For the text-containing cell, return its midpoint in [x, y] coordinate format. 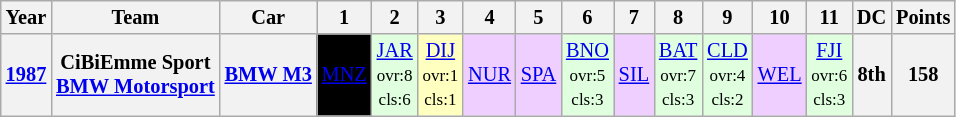
5 [538, 17]
BMW M3 [268, 75]
SPA [538, 75]
1 [344, 17]
BATovr:7cls:3 [678, 75]
3 [441, 17]
Points [923, 17]
6 [588, 17]
2 [395, 17]
8th [872, 75]
9 [727, 17]
10 [780, 17]
JARovr:8cls:6 [395, 75]
1987 [26, 75]
CiBiEmme Sport BMW Motorsport [135, 75]
8 [678, 17]
158 [923, 75]
WEL [780, 75]
Car [268, 17]
FJIovr:6cls:3 [829, 75]
NUR [490, 75]
Year [26, 17]
11 [829, 17]
DIJovr:1cls:1 [441, 75]
CLDovr:4cls:2 [727, 75]
Team [135, 17]
SIL [634, 75]
4 [490, 17]
BNOovr:5cls:3 [588, 75]
7 [634, 17]
DC [872, 17]
MNZ [344, 75]
